Return the [X, Y] coordinate for the center point of the cell that contains the specified text.  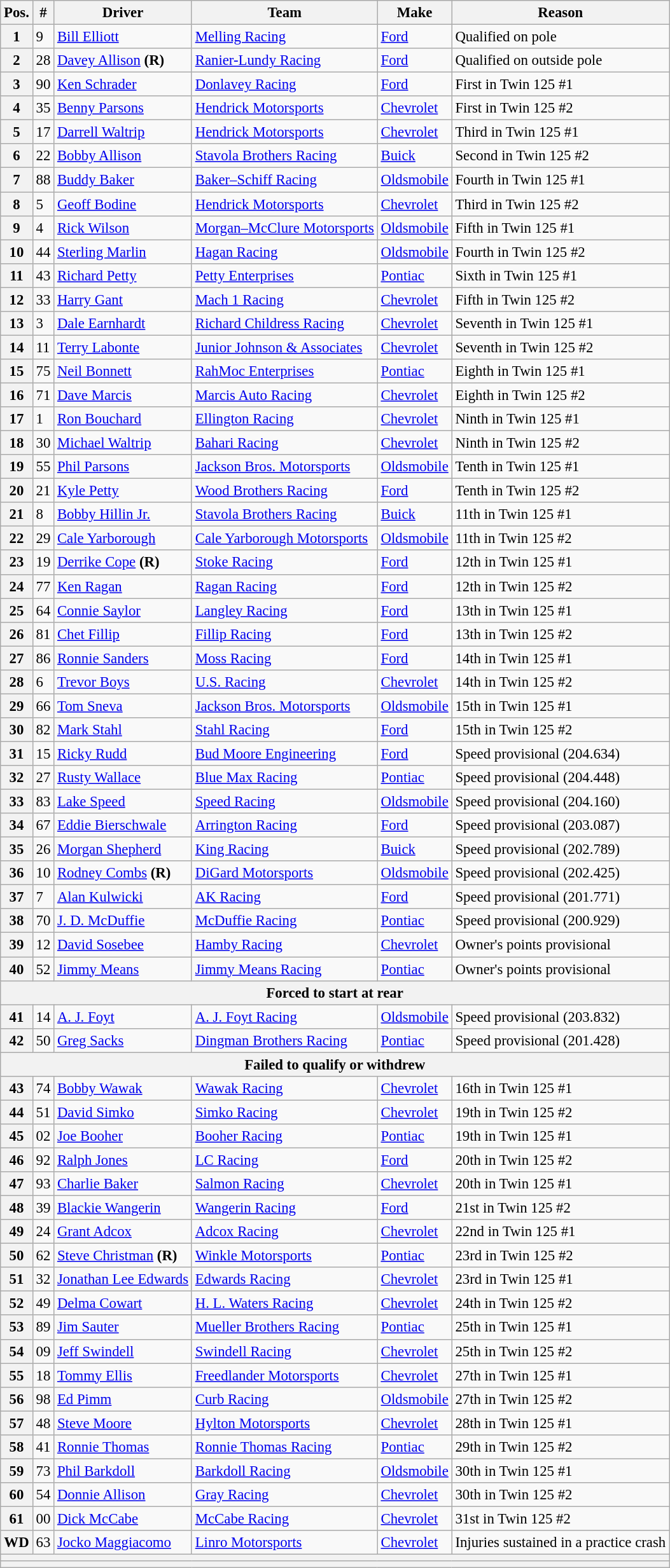
Speed provisional (200.929) [560, 921]
31st in Twin 125 #2 [560, 1518]
Dick McCabe [123, 1518]
82 [43, 730]
27th in Twin 125 #1 [560, 1375]
Alan Kulwicki [123, 897]
2 [17, 60]
Richard Petty [123, 275]
A. J. Foyt [123, 1017]
02 [43, 1136]
Marcis Auto Racing [284, 395]
Richard Childress Racing [284, 324]
King Racing [284, 849]
Team [284, 13]
Qualified on outside pole [560, 60]
61 [17, 1518]
Ken Ragan [123, 586]
Jim Sauter [123, 1328]
Steve Moore [123, 1423]
Neil Bonnett [123, 371]
Tom Sneva [123, 706]
Derrike Cope (R) [123, 563]
Tenth in Twin 125 #2 [560, 491]
14th in Twin 125 #2 [560, 682]
14th in Twin 125 #1 [560, 658]
Mark Stahl [123, 730]
Ed Pimm [123, 1399]
Speed provisional (204.634) [560, 753]
Ellington Racing [284, 419]
Sterling Marlin [123, 252]
28th in Twin 125 #1 [560, 1423]
Forced to start at rear [335, 993]
Fifth in Twin 125 #2 [560, 299]
Speed provisional (201.428) [560, 1040]
Donnie Allison [123, 1495]
Lake Speed [123, 802]
Ken Schrader [123, 85]
Ron Bouchard [123, 419]
25th in Twin 125 #2 [560, 1351]
Ronnie Thomas [123, 1447]
Bill Elliott [123, 37]
Winkle Motorsports [284, 1256]
First in Twin 125 #2 [560, 108]
RahMoc Enterprises [284, 371]
Speed provisional (202.425) [560, 873]
Phil Barkdoll [123, 1471]
Ralph Jones [123, 1160]
Morgan Shepherd [123, 849]
McCabe Racing [284, 1518]
Curb Racing [284, 1399]
46 [17, 1160]
Simko Racing [284, 1112]
Fillip Racing [284, 634]
74 [43, 1089]
Speed provisional (201.771) [560, 897]
36 [17, 873]
Arrington Racing [284, 825]
63 [43, 1543]
12th in Twin 125 #2 [560, 586]
Dave Marcis [123, 395]
19th in Twin 125 #2 [560, 1112]
12th in Twin 125 #1 [560, 563]
Bahari Racing [284, 443]
Seventh in Twin 125 #2 [560, 347]
20 [17, 491]
93 [43, 1184]
16 [17, 395]
Fifth in Twin 125 #1 [560, 228]
Terry Labonte [123, 347]
Bobby Hillin Jr. [123, 514]
70 [43, 921]
20th in Twin 125 #1 [560, 1184]
62 [43, 1256]
30th in Twin 125 #2 [560, 1495]
Ragan Racing [284, 586]
Edwards Racing [284, 1279]
Reason [560, 13]
David Sosebee [123, 945]
77 [43, 586]
Speed provisional (203.087) [560, 825]
75 [43, 371]
Stoke Racing [284, 563]
45 [17, 1136]
Melling Racing [284, 37]
David Simko [123, 1112]
Ricky Rudd [123, 753]
Bobby Wawak [123, 1089]
37 [17, 897]
DiGard Motorsports [284, 873]
67 [43, 825]
Morgan–McClure Motorsports [284, 228]
Sixth in Twin 125 #1 [560, 275]
71 [43, 395]
11th in Twin 125 #1 [560, 514]
Rusty Wallace [123, 778]
Cale Yarborough Motorsports [284, 539]
00 [43, 1518]
Gray Racing [284, 1495]
19th in Twin 125 #1 [560, 1136]
Speed provisional (202.789) [560, 849]
Harry Gant [123, 299]
Eighth in Twin 125 #1 [560, 371]
73 [43, 1471]
56 [17, 1399]
Benny Parsons [123, 108]
66 [43, 706]
25th in Twin 125 #1 [560, 1328]
Qualified on pole [560, 37]
60 [17, 1495]
Mach 1 Racing [284, 299]
WD [17, 1543]
Cale Yarborough [123, 539]
22nd in Twin 125 #1 [560, 1232]
Dingman Brothers Racing [284, 1040]
64 [43, 610]
Wood Brothers Racing [284, 491]
Tenth in Twin 125 #1 [560, 467]
Rick Wilson [123, 228]
Blue Max Racing [284, 778]
Charlie Baker [123, 1184]
Chet Fillip [123, 634]
15th in Twin 125 #2 [560, 730]
Eighth in Twin 125 #2 [560, 395]
Swindell Racing [284, 1351]
09 [43, 1351]
42 [17, 1040]
Failed to qualify or withdrew [335, 1064]
20th in Twin 125 #2 [560, 1160]
53 [17, 1328]
27th in Twin 125 #2 [560, 1399]
Buddy Baker [123, 180]
Salmon Racing [284, 1184]
Jeff Swindell [123, 1351]
Driver [123, 13]
LC Racing [284, 1160]
Freedlander Motorsports [284, 1375]
Jimmy Means [123, 969]
Hylton Motorsports [284, 1423]
Delma Cowart [123, 1303]
Kyle Petty [123, 491]
Darrell Waltrip [123, 132]
58 [17, 1447]
Connie Saylor [123, 610]
Booher Racing [284, 1136]
Fourth in Twin 125 #1 [560, 180]
59 [17, 1471]
Joe Booher [123, 1136]
13 [17, 324]
38 [17, 921]
Hagan Racing [284, 252]
Stahl Racing [284, 730]
Bobby Allison [123, 156]
11th in Twin 125 #2 [560, 539]
Fourth in Twin 125 #2 [560, 252]
Rodney Combs (R) [123, 873]
23rd in Twin 125 #2 [560, 1256]
McDuffie Racing [284, 921]
92 [43, 1160]
86 [43, 658]
Moss Racing [284, 658]
25 [17, 610]
Junior Johnson & Associates [284, 347]
J. D. McDuffie [123, 921]
16th in Twin 125 #1 [560, 1089]
57 [17, 1423]
Phil Parsons [123, 467]
First in Twin 125 #1 [560, 85]
Dale Earnhardt [123, 324]
Blackie Wangerin [123, 1208]
Wawak Racing [284, 1089]
47 [17, 1184]
Trevor Boys [123, 682]
Ranier-Lundy Racing [284, 60]
Make [415, 13]
Barkdoll Racing [284, 1471]
Jonathan Lee Edwards [123, 1279]
Speed provisional (204.160) [560, 802]
Greg Sacks [123, 1040]
Langley Racing [284, 610]
H. L. Waters Racing [284, 1303]
Mueller Brothers Racing [284, 1328]
88 [43, 180]
Eddie Bierschwale [123, 825]
Adcox Racing [284, 1232]
Pos. [17, 13]
Petty Enterprises [284, 275]
Speed provisional (204.448) [560, 778]
Geoff Bodine [123, 204]
31 [17, 753]
Third in Twin 125 #2 [560, 204]
Davey Allison (R) [123, 60]
Linro Motorsports [284, 1543]
89 [43, 1328]
Third in Twin 125 #1 [560, 132]
30th in Twin 125 #1 [560, 1471]
40 [17, 969]
Wangerin Racing [284, 1208]
Speed Racing [284, 802]
Ronnie Sanders [123, 658]
Tommy Ellis [123, 1375]
13th in Twin 125 #2 [560, 634]
Ronnie Thomas Racing [284, 1447]
29th in Twin 125 #2 [560, 1447]
Ninth in Twin 125 #2 [560, 443]
98 [43, 1399]
Michael Waltrip [123, 443]
# [43, 13]
15th in Twin 125 #1 [560, 706]
Ninth in Twin 125 #1 [560, 419]
Bud Moore Engineering [284, 753]
24th in Twin 125 #2 [560, 1303]
Donlavey Racing [284, 85]
U.S. Racing [284, 682]
Baker–Schiff Racing [284, 180]
23 [17, 563]
13th in Twin 125 #1 [560, 610]
Grant Adcox [123, 1232]
Jimmy Means Racing [284, 969]
81 [43, 634]
AK Racing [284, 897]
A. J. Foyt Racing [284, 1017]
Hamby Racing [284, 945]
Second in Twin 125 #2 [560, 156]
83 [43, 802]
Seventh in Twin 125 #1 [560, 324]
21st in Twin 125 #2 [560, 1208]
23rd in Twin 125 #1 [560, 1279]
Speed provisional (203.832) [560, 1017]
Injuries sustained in a practice crash [560, 1543]
Steve Christman (R) [123, 1256]
34 [17, 825]
90 [43, 85]
Jocko Maggiacomo [123, 1543]
